Detect which cell encompasses the target text, then output its (x, y) center coordinate. 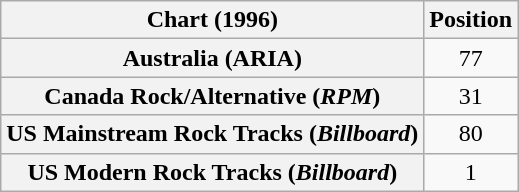
Canada Rock/Alternative (RPM) (212, 96)
Australia (ARIA) (212, 58)
77 (471, 58)
US Mainstream Rock Tracks (Billboard) (212, 134)
US Modern Rock Tracks (Billboard) (212, 172)
Position (471, 20)
80 (471, 134)
Chart (1996) (212, 20)
1 (471, 172)
31 (471, 96)
